Identify which cell holds the provided text, then report its (X, Y) central coordinate. 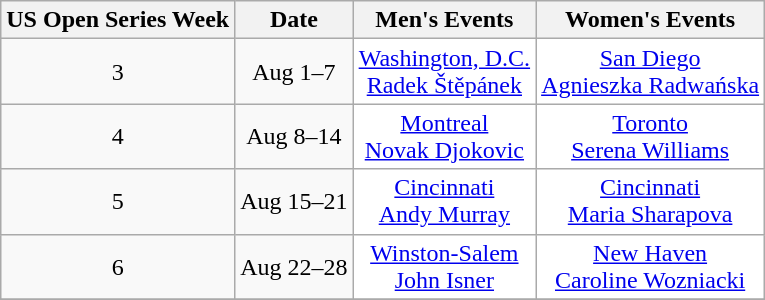
Washington, D.C. Radek Štěpánek (444, 72)
3 (118, 72)
Toronto Serena Williams (650, 136)
Aug 1–7 (294, 72)
4 (118, 136)
Men's Events (444, 20)
US Open Series Week (118, 20)
San Diego Agnieszka Radwańska (650, 72)
Winston-Salem John Isner (444, 266)
Aug 22–28 (294, 266)
Date (294, 20)
Cincinnati Maria Sharapova (650, 202)
Women's Events (650, 20)
Montreal Novak Djokovic (444, 136)
New Haven Caroline Wozniacki (650, 266)
Cincinnati Andy Murray (444, 202)
5 (118, 202)
6 (118, 266)
Aug 8–14 (294, 136)
Aug 15–21 (294, 202)
